Extract the [X, Y] coordinate from the center of the cell holding the provided text.  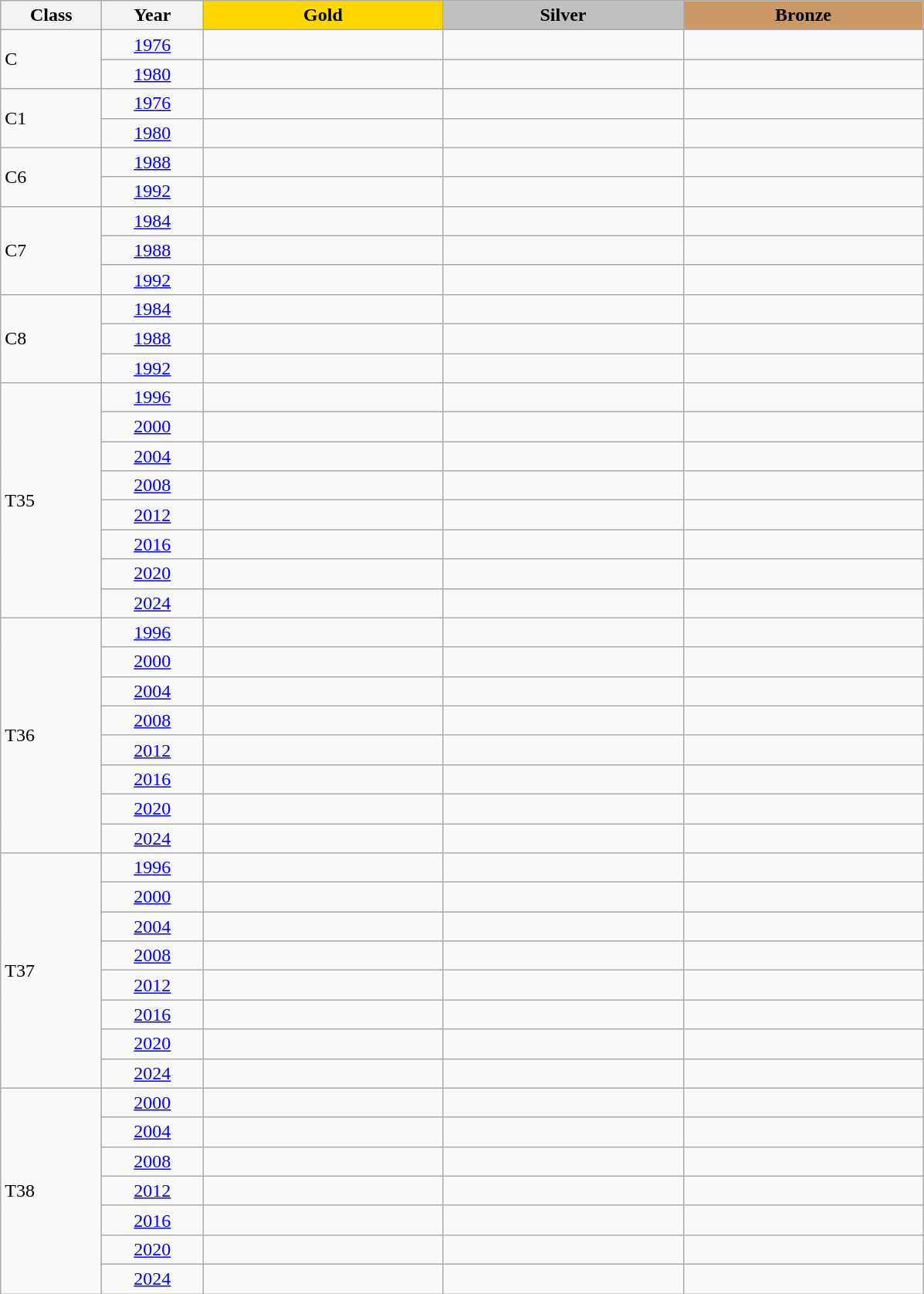
Year [153, 15]
C8 [51, 338]
T36 [51, 735]
T37 [51, 970]
C1 [51, 118]
C6 [51, 177]
Class [51, 15]
C7 [51, 250]
Gold [323, 15]
T35 [51, 500]
Bronze [803, 15]
Silver [564, 15]
T38 [51, 1191]
C [51, 59]
